Find where the given text appears and provide that cell's center as [x, y] coordinate. 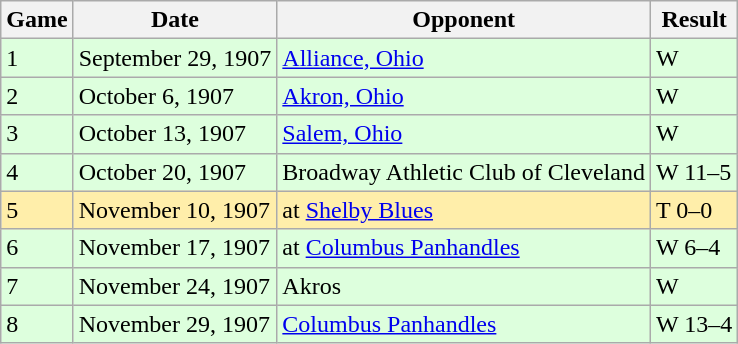
November 29, 1907 [175, 324]
November 10, 1907 [175, 210]
Akron, Ohio [464, 96]
Opponent [464, 20]
Game [37, 20]
5 [37, 210]
8 [37, 324]
Columbus Panhandles [464, 324]
Alliance, Ohio [464, 58]
October 6, 1907 [175, 96]
W 6–4 [694, 248]
Salem, Ohio [464, 134]
T 0–0 [694, 210]
at Columbus Panhandles [464, 248]
October 13, 1907 [175, 134]
7 [37, 286]
W 11–5 [694, 172]
3 [37, 134]
6 [37, 248]
Result [694, 20]
Broadway Athletic Club of Cleveland [464, 172]
at Shelby Blues [464, 210]
1 [37, 58]
2 [37, 96]
Akros [464, 286]
W 13–4 [694, 324]
October 20, 1907 [175, 172]
November 24, 1907 [175, 286]
November 17, 1907 [175, 248]
September 29, 1907 [175, 58]
4 [37, 172]
Date [175, 20]
